Output the [X, Y] coordinate of the center of the cell containing the given text.  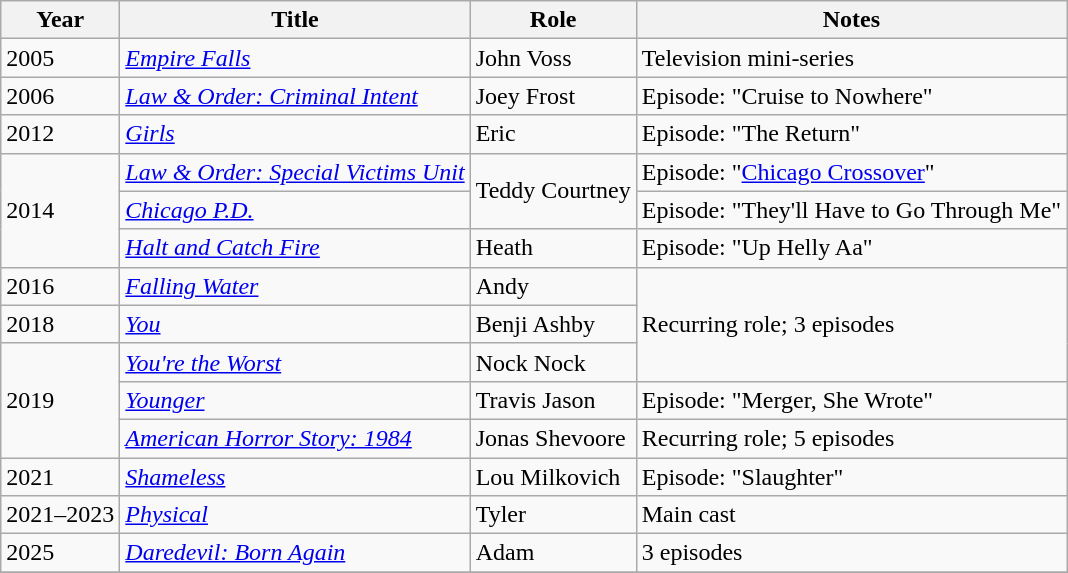
Tyler [553, 515]
Title [295, 20]
2019 [60, 400]
Episode: "Cruise to Nowhere" [851, 96]
2021 [60, 477]
Television mini-series [851, 58]
Benji Ashby [553, 324]
Year [60, 20]
Falling Water [295, 286]
Episode: "The Return" [851, 134]
2014 [60, 210]
You're the Worst [295, 362]
Andy [553, 286]
2012 [60, 134]
3 episodes [851, 553]
2016 [60, 286]
Empire Falls [295, 58]
Nock Nock [553, 362]
Halt and Catch Fire [295, 248]
Recurring role; 5 episodes [851, 438]
2021–2023 [60, 515]
2025 [60, 553]
Episode: "They'll Have to Go Through Me" [851, 210]
Daredevil: Born Again [295, 553]
American Horror Story: 1984 [295, 438]
2018 [60, 324]
Episode: "Chicago Crossover" [851, 172]
You [295, 324]
Girls [295, 134]
Travis Jason [553, 400]
Physical [295, 515]
Episode: "Slaughter" [851, 477]
Adam [553, 553]
2006 [60, 96]
Joey Frost [553, 96]
Main cast [851, 515]
John Voss [553, 58]
Younger [295, 400]
Role [553, 20]
Heath [553, 248]
Chicago P.D. [295, 210]
Teddy Courtney [553, 191]
Jonas Shevoore [553, 438]
Episode: "Up Helly Aa" [851, 248]
Law & Order: Special Victims Unit [295, 172]
Shameless [295, 477]
Episode: "Merger, She Wrote" [851, 400]
2005 [60, 58]
Notes [851, 20]
Law & Order: Criminal Intent [295, 96]
Recurring role; 3 episodes [851, 324]
Eric [553, 134]
Lou Milkovich [553, 477]
